Search for the cell housing the specified text and yield its (X, Y) center coordinate. 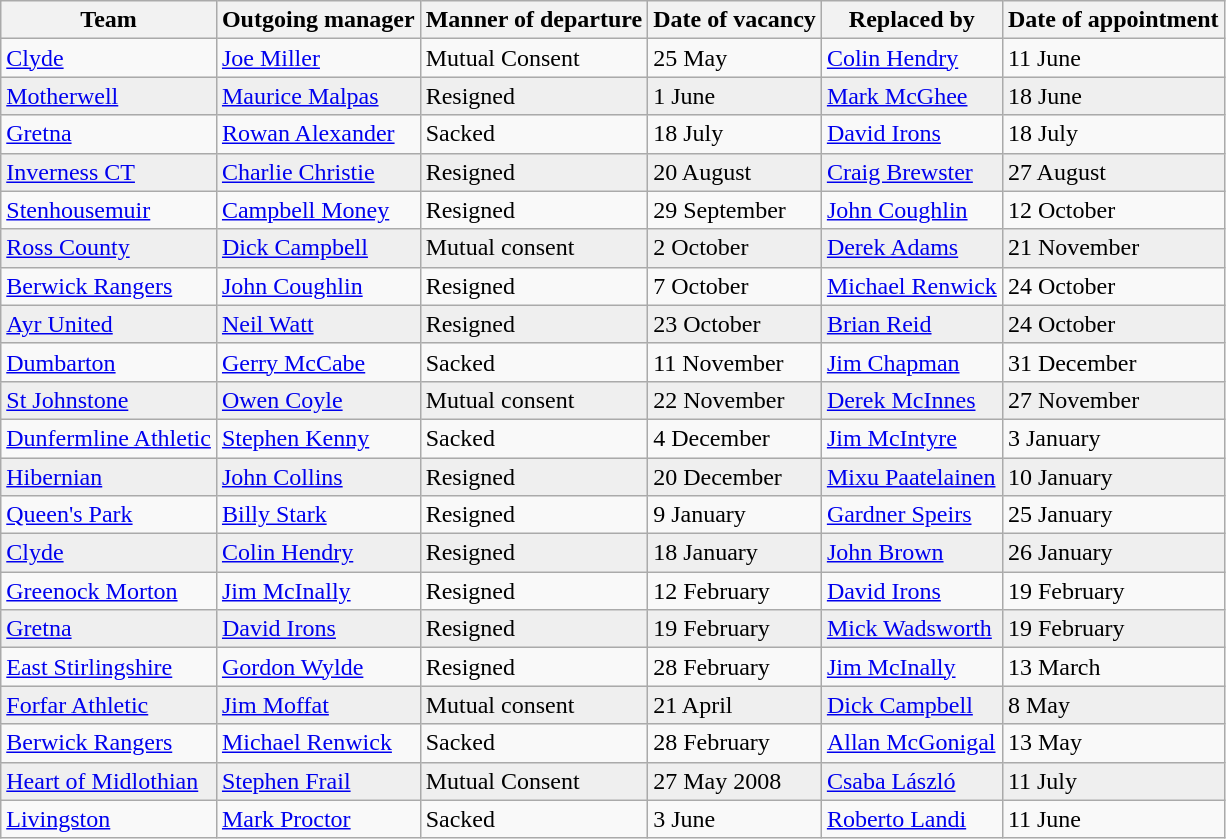
Ross County (109, 248)
2 October (735, 248)
Heart of Midlothian (109, 781)
Outgoing manager (318, 20)
Stephen Frail (318, 781)
27 May 2008 (735, 781)
27 November (1113, 400)
18 January (735, 553)
12 February (735, 591)
Forfar Athletic (109, 705)
Gerry McCabe (318, 362)
Date of appointment (1113, 20)
Mick Wadsworth (912, 629)
East Stirlingshire (109, 667)
Csaba László (912, 781)
Campbell Money (318, 210)
Inverness CT (109, 172)
1 June (735, 96)
Billy Stark (318, 515)
Rowan Alexander (318, 134)
26 January (1113, 553)
Derek McInnes (912, 400)
St Johnstone (109, 400)
Owen Coyle (318, 400)
Brian Reid (912, 324)
Dunfermline Athletic (109, 438)
13 May (1113, 743)
Neil Watt (318, 324)
Livingston (109, 819)
18 June (1113, 96)
Jim Moffat (318, 705)
25 May (735, 58)
Hibernian (109, 477)
Dumbarton (109, 362)
7 October (735, 286)
27 August (1113, 172)
Gardner Speirs (912, 515)
Stenhousemuir (109, 210)
9 January (735, 515)
8 May (1113, 705)
Mark McGhee (912, 96)
23 October (735, 324)
Derek Adams (912, 248)
John Brown (912, 553)
Mark Proctor (318, 819)
21 November (1113, 248)
Gordon Wylde (318, 667)
21 April (735, 705)
25 January (1113, 515)
Craig Brewster (912, 172)
10 January (1113, 477)
Jim Chapman (912, 362)
Greenock Morton (109, 591)
Allan McGonigal (912, 743)
Joe Miller (318, 58)
Queen's Park (109, 515)
Motherwell (109, 96)
Date of vacancy (735, 20)
Stephen Kenny (318, 438)
22 November (735, 400)
4 December (735, 438)
Ayr United (109, 324)
11 November (735, 362)
Team (109, 20)
Jim McIntyre (912, 438)
11 July (1113, 781)
John Collins (318, 477)
Manner of departure (534, 20)
31 December (1113, 362)
Charlie Christie (318, 172)
3 January (1113, 438)
20 December (735, 477)
20 August (735, 172)
Mixu Paatelainen (912, 477)
Maurice Malpas (318, 96)
13 March (1113, 667)
Replaced by (912, 20)
12 October (1113, 210)
Roberto Landi (912, 819)
3 June (735, 819)
29 September (735, 210)
